Extract the [X, Y] coordinate from the center of the cell holding the provided text.  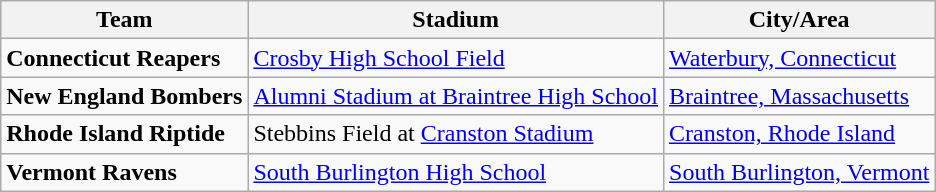
Connecticut Reapers [124, 58]
Stebbins Field at Cranston Stadium [456, 134]
Braintree, Massachusetts [800, 96]
Waterbury, Connecticut [800, 58]
South Burlington High School [456, 172]
New England Bombers [124, 96]
Crosby High School Field [456, 58]
South Burlington, Vermont [800, 172]
Alumni Stadium at Braintree High School [456, 96]
City/Area [800, 20]
Vermont Ravens [124, 172]
Cranston, Rhode Island [800, 134]
Stadium [456, 20]
Rhode Island Riptide [124, 134]
Team [124, 20]
